For the text-containing cell, return its midpoint in (X, Y) coordinate format. 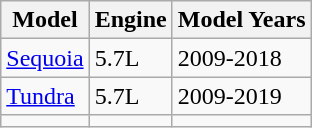
Tundra (45, 96)
2009-2019 (242, 96)
Model Years (242, 20)
Engine (130, 20)
Sequoia (45, 58)
2009-2018 (242, 58)
Model (45, 20)
